Extract the [X, Y] coordinate from the center of the cell holding the provided text.  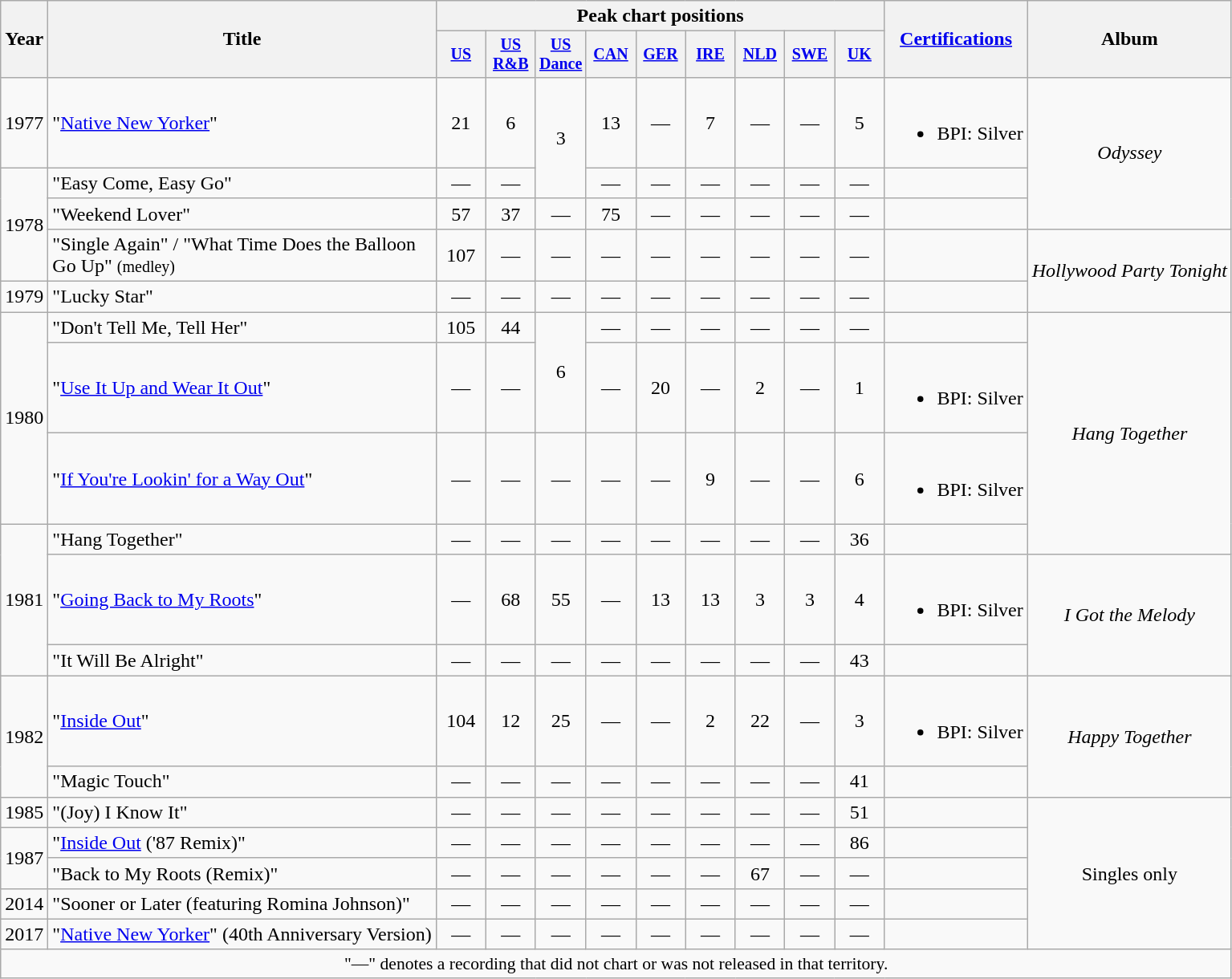
68 [510, 600]
7 [710, 122]
51 [860, 812]
1981 [24, 600]
5 [860, 122]
1 [860, 388]
"Single Again" / "What Time Does the BalloonGo Up" (medley) [242, 255]
"Inside Out" [242, 721]
"Native New Yorker" (40th Anniversary Version) [242, 934]
IRE [710, 55]
37 [510, 213]
SWE [810, 55]
"—" denotes a recording that did not chart or was not released in that territory. [616, 964]
Hollywood Party Tonight [1129, 270]
43 [860, 660]
USDance [560, 55]
NLD [760, 55]
1980 [24, 418]
36 [860, 539]
"Back to My Roots (Remix)" [242, 873]
"Use It Up and Wear It Out" [242, 388]
Hang Together [1129, 433]
Peak chart positions [660, 16]
55 [560, 600]
67 [760, 873]
9 [710, 478]
GER [661, 55]
12 [510, 721]
"Inside Out ('87 Remix)" [242, 843]
75 [611, 213]
"It Will Be Alright" [242, 660]
Odyssey [1129, 152]
20 [661, 388]
2017 [24, 934]
"Magic Touch" [242, 782]
"Don't Tell Me, Tell Her" [242, 327]
Happy Together [1129, 737]
"Hang Together" [242, 539]
Year [24, 39]
"Going Back to My Roots" [242, 600]
107 [461, 255]
"(Joy) I Know It" [242, 812]
1979 [24, 297]
"Sooner or Later (featuring Romina Johnson)" [242, 904]
2014 [24, 904]
105 [461, 327]
Title [242, 39]
104 [461, 721]
I Got the Melody [1129, 615]
1982 [24, 737]
UK [860, 55]
"If You're Lookin' for a Way Out" [242, 478]
1985 [24, 812]
41 [860, 782]
Album [1129, 39]
44 [510, 327]
"Easy Come, Easy Go" [242, 183]
4 [860, 600]
"Lucky Star" [242, 297]
1977 [24, 122]
CAN [611, 55]
86 [860, 843]
"Native New Yorker" [242, 122]
Certifications [956, 39]
Singles only [1129, 873]
21 [461, 122]
USR&B [510, 55]
25 [560, 721]
US [461, 55]
"Weekend Lover" [242, 213]
22 [760, 721]
1978 [24, 225]
57 [461, 213]
1987 [24, 858]
